Output the [x, y] coordinate of the center of the cell containing the given text.  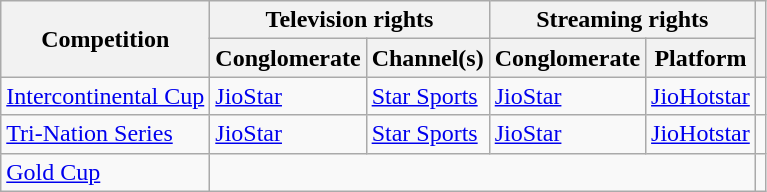
Intercontinental Cup [106, 96]
Platform [701, 58]
Competition [106, 39]
Channel(s) [428, 58]
Television rights [350, 20]
Streaming rights [622, 20]
Gold Cup [106, 172]
Tri-Nation Series [106, 134]
